Detect which cell encompasses the target text, then output its (X, Y) center coordinate. 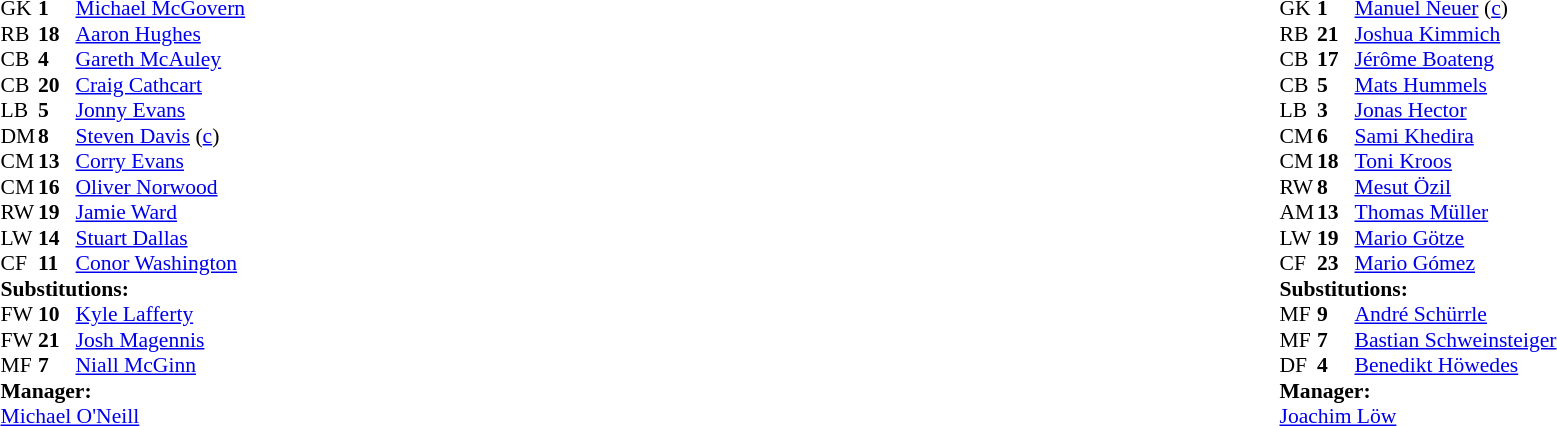
Mats Hummels (1455, 85)
Craig Cathcart (161, 85)
16 (57, 187)
3 (1336, 111)
Mesut Özil (1455, 187)
Benedikt Höwedes (1455, 365)
Gareth McAuley (161, 59)
AM (1298, 213)
6 (1336, 136)
Jamie Ward (161, 213)
14 (57, 238)
Stuart Dallas (161, 238)
Bastian Schweinsteiger (1455, 340)
Toni Kroos (1455, 161)
9 (1336, 315)
20 (57, 85)
Niall McGinn (161, 365)
Josh Magennis (161, 340)
DM (19, 136)
Sami Khedira (1455, 136)
17 (1336, 59)
Kyle Lafferty (161, 315)
Mario Götze (1455, 238)
10 (57, 315)
Conor Washington (161, 263)
11 (57, 263)
Aaron Hughes (161, 34)
Jonny Evans (161, 111)
23 (1336, 263)
Corry Evans (161, 161)
Thomas Müller (1455, 213)
Mario Gómez (1455, 263)
Jérôme Boateng (1455, 59)
Joshua Kimmich (1455, 34)
Jonas Hector (1455, 111)
André Schürrle (1455, 315)
Steven Davis (c) (161, 136)
DF (1298, 365)
Oliver Norwood (161, 187)
